Provide the [x, y] coordinate of the cell's center where the given text is located.  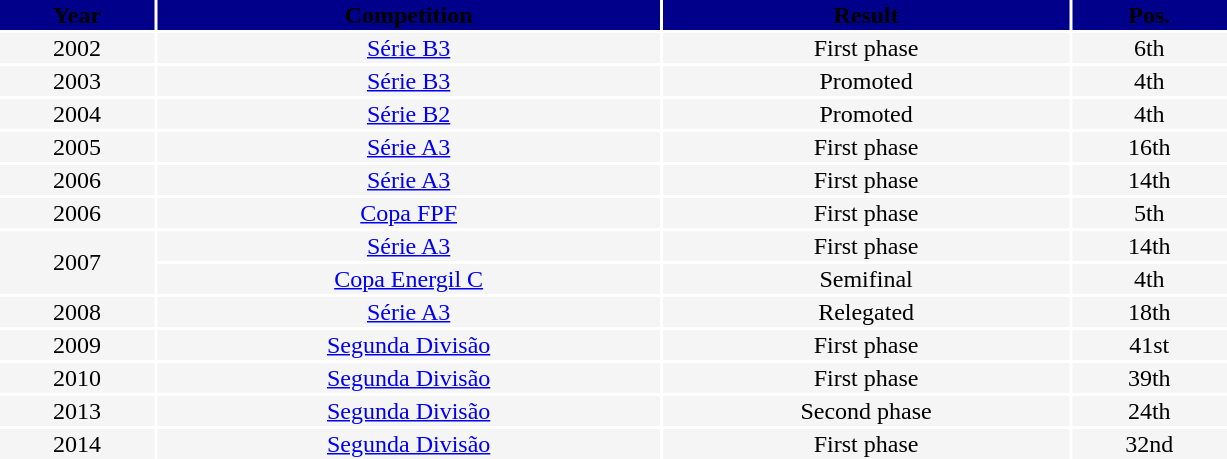
2008 [77, 312]
2003 [77, 81]
16th [1149, 147]
2009 [77, 345]
Copa Energil C [408, 279]
2002 [77, 48]
Pos. [1149, 15]
2004 [77, 114]
24th [1149, 411]
Semifinal [866, 279]
2010 [77, 378]
39th [1149, 378]
6th [1149, 48]
41st [1149, 345]
5th [1149, 213]
2005 [77, 147]
Competition [408, 15]
Série B2 [408, 114]
Result [866, 15]
Year [77, 15]
2007 [77, 262]
Copa FPF [408, 213]
18th [1149, 312]
Second phase [866, 411]
32nd [1149, 444]
2014 [77, 444]
2013 [77, 411]
Relegated [866, 312]
